Pinpoint the cell where the given text exists, returning its (x, y) midpoint coordinate. 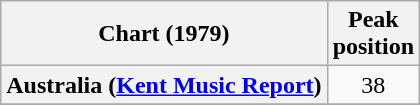
Peakposition (373, 34)
Australia (Kent Music Report) (164, 85)
Chart (1979) (164, 34)
38 (373, 85)
